Detect which cell encompasses the target text, then output its [X, Y] center coordinate. 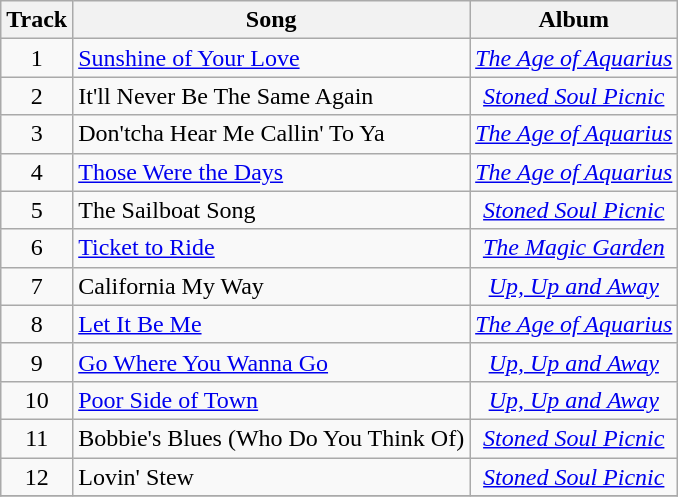
9 [37, 362]
6 [37, 248]
Lovin' Stew [272, 477]
It'll Never Be The Same Again [272, 96]
Go Where You Wanna Go [272, 362]
The Magic Garden [574, 248]
10 [37, 400]
Album [574, 20]
Don'tcha Hear Me Callin' To Ya [272, 134]
7 [37, 286]
3 [37, 134]
8 [37, 324]
4 [37, 172]
12 [37, 477]
Bobbie's Blues (Who Do You Think Of) [272, 438]
Song [272, 20]
Track [37, 20]
California My Way [272, 286]
Those Were the Days [272, 172]
5 [37, 210]
1 [37, 58]
Poor Side of Town [272, 400]
Sunshine of Your Love [272, 58]
2 [37, 96]
Let It Be Me [272, 324]
Ticket to Ride [272, 248]
The Sailboat Song [272, 210]
11 [37, 438]
